Find where the given text appears and provide that cell's center as (X, Y) coordinate. 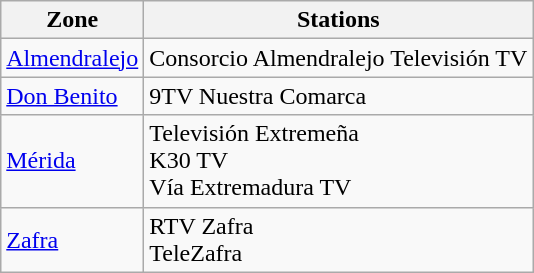
Stations (338, 20)
Don Benito (72, 96)
Zone (72, 20)
Almendralejo (72, 58)
Consorcio Almendralejo Televisión TV (338, 58)
Mérida (72, 161)
9TV Nuestra Comarca (338, 96)
RTV ZafraTeleZafra (338, 240)
Zafra (72, 240)
Televisión ExtremeñaK30 TVVía Extremadura TV (338, 161)
